Search for the cell housing the specified text and yield its [x, y] center coordinate. 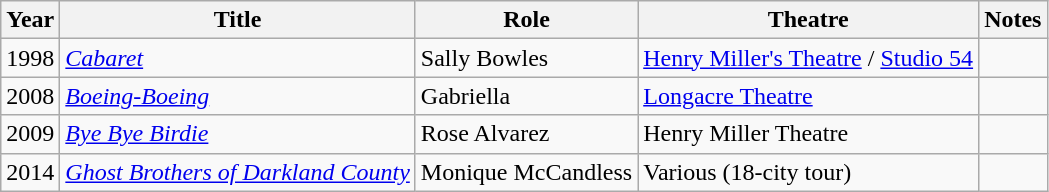
Notes [1013, 20]
Role [526, 20]
Year [30, 20]
Various (18-city tour) [808, 172]
Longacre Theatre [808, 96]
Ghost Brothers of Darkland County [238, 172]
2014 [30, 172]
Rose Alvarez [526, 134]
Gabriella [526, 96]
Henry Miller's Theatre / Studio 54 [808, 58]
Sally Bowles [526, 58]
2008 [30, 96]
Title [238, 20]
2009 [30, 134]
Bye Bye Birdie [238, 134]
Monique McCandless [526, 172]
Boeing-Boeing [238, 96]
Theatre [808, 20]
Cabaret [238, 58]
Henry Miller Theatre [808, 134]
1998 [30, 58]
